Detect which cell encompasses the target text, then output its (X, Y) center coordinate. 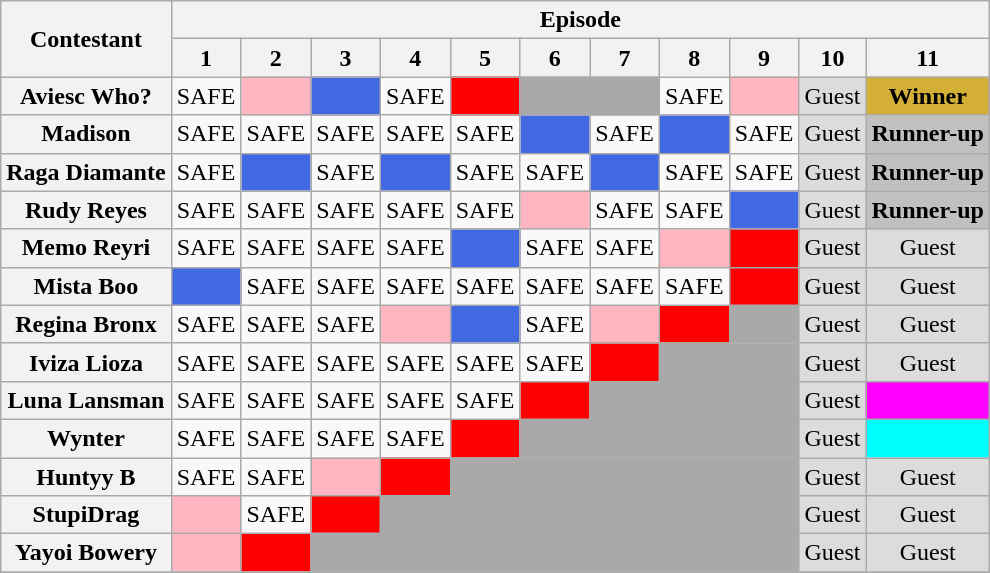
Raga Diamante (86, 172)
11 (928, 58)
Wynter (86, 438)
Contestant (86, 39)
Huntyy B (86, 477)
Memo Reyri (86, 248)
5 (485, 58)
Mista Boo (86, 286)
Aviesc Who? (86, 96)
Regina Bronx (86, 324)
7 (625, 58)
2 (276, 58)
Luna Lansman (86, 400)
Yayoi Bowery (86, 553)
Madison (86, 134)
StupiDrag (86, 515)
1 (206, 58)
Iviza Lioza (86, 362)
3 (346, 58)
10 (832, 58)
Rudy Reyes (86, 210)
Winner (928, 96)
9 (764, 58)
8 (694, 58)
Episode (580, 20)
6 (555, 58)
4 (415, 58)
